Identify which cell holds the provided text, then report its (x, y) central coordinate. 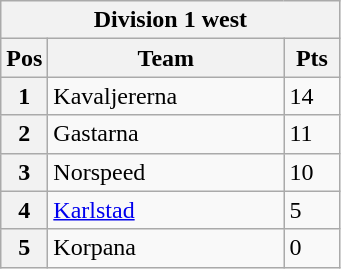
Kavaljererna (166, 96)
Karlstad (166, 210)
14 (312, 96)
Pos (24, 58)
Pts (312, 58)
4 (24, 210)
Norspeed (166, 172)
10 (312, 172)
2 (24, 134)
0 (312, 248)
11 (312, 134)
Gastarna (166, 134)
Division 1 west (170, 20)
Korpana (166, 248)
3 (24, 172)
Team (166, 58)
1 (24, 96)
